Capture the cell that displays the provided text and extract its [X, Y] central coordinate. 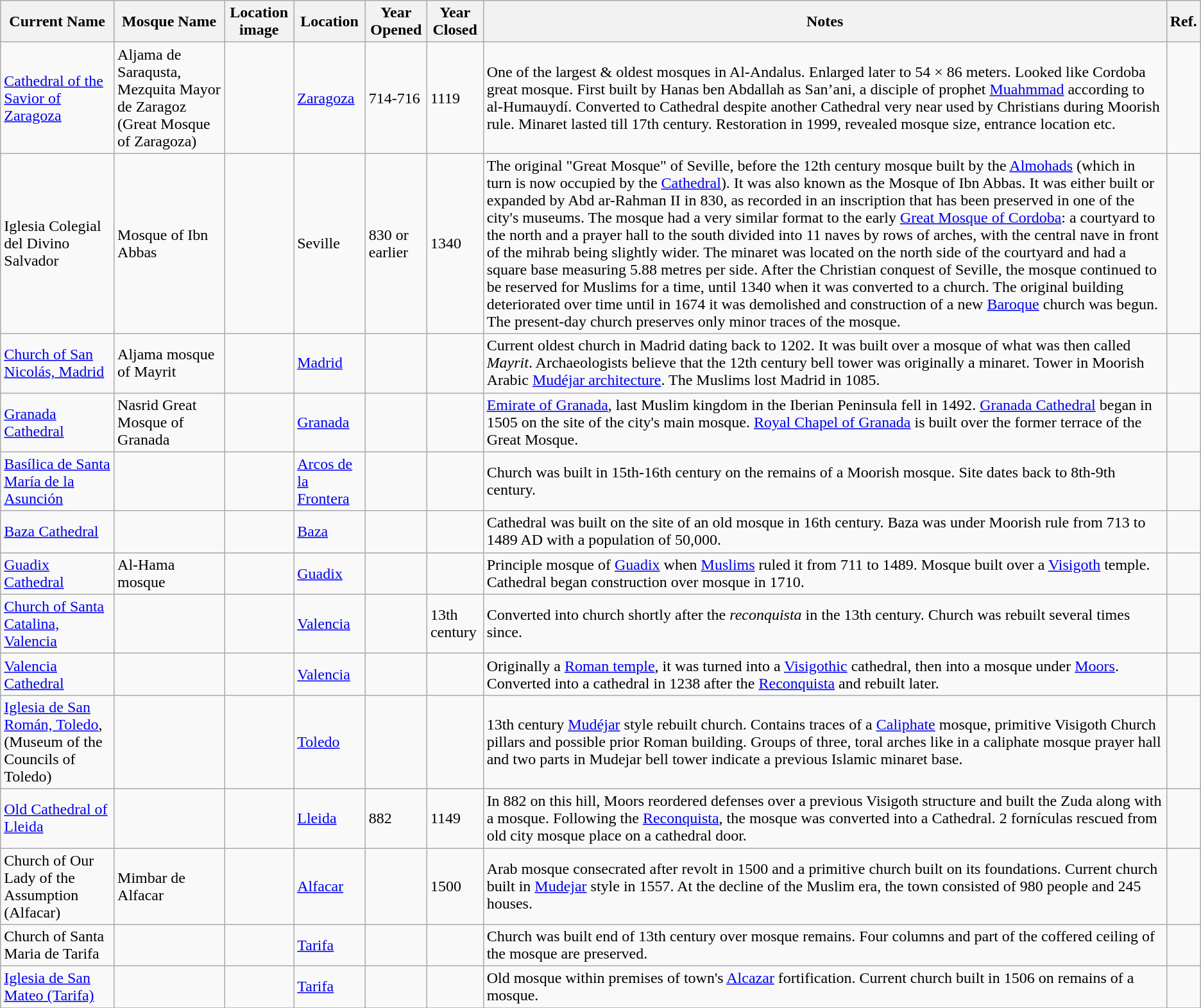
882 [396, 818]
Lleida [330, 818]
Church of Our Lady of the Assumption (Alfacar) [58, 887]
714-716 [396, 98]
830 or earlier [396, 244]
Zaragoza [330, 98]
1149 [455, 818]
Basílica de Santa María de la Asunción [58, 481]
Current Name [58, 22]
Year Closed [455, 22]
Granada Cathedral [58, 422]
Old Cathedral of Lleida [58, 818]
Guadix [330, 574]
Aljama mosque of Mayrit [169, 363]
Ref. [1183, 22]
Seville [330, 244]
Location image [259, 22]
Converted into church shortly after the reconquista in the 13th century. Church was rebuilt several times since. [825, 624]
Baza Cathedral [58, 531]
Iglesia de San Román, Toledo, (Museum of the Councils of Toledo) [58, 742]
Granada [330, 422]
Church was built in 15th-16th century on the remains of a Moorish mosque. Site dates back to 8th-9th century. [825, 481]
Mimbar de Alfacar [169, 887]
1500 [455, 887]
Church of Santa Catalina, Valencia [58, 624]
Guadix Cathedral [58, 574]
1119 [455, 98]
Notes [825, 22]
Church of Santa Maria de Tarifa [58, 946]
Alfacar [330, 887]
Madrid [330, 363]
1340 [455, 244]
Nasrid Great Mosque of Granada [169, 422]
Baza [330, 531]
Valencia Cathedral [58, 674]
Church was built end of 13th century over mosque remains. Four columns and part of the coffered ceiling of the mosque are preserved. [825, 946]
Old mosque within premises of town's Alcazar fortification. Current church built in 1506 on remains of a mosque. [825, 987]
13th century [455, 624]
Mosque Name [169, 22]
Iglesia de San Mateo (Tarifa) [58, 987]
Cathedral was built on the site of an old mosque in 16th century. Baza was under Moorish rule from 713 to 1489 AD with a population of 50,000. [825, 531]
Aljama de Saraqusta, Mezquita Mayor de Zaragoz (Great Mosque of Zaragoza) [169, 98]
Mosque of Ibn Abbas [169, 244]
Toledo [330, 742]
Al-Hama mosque [169, 574]
Iglesia Colegial del Divino Salvador [58, 244]
Church of San Nicolás, Madrid [58, 363]
Year Opened [396, 22]
Location [330, 22]
Arcos de la Frontera [330, 481]
Cathedral of the Savior of Zaragoza [58, 98]
